Output the [X, Y] coordinate of the center of the cell containing the given text.  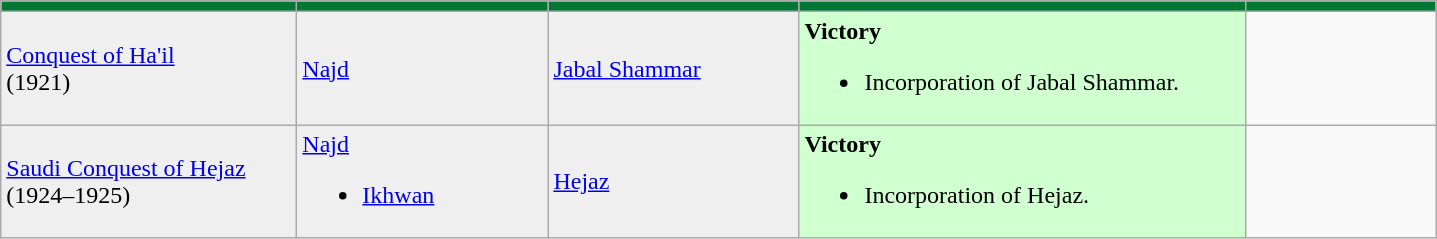
Jabal Shammar [674, 68]
Najd [422, 68]
Conquest of Ha'il(1921) [149, 68]
Najd Ikhwan [422, 182]
VictoryIncorporation of Hejaz. [1022, 182]
Saudi Conquest of Hejaz(1924–1925) [149, 182]
Hejaz [674, 182]
VictoryIncorporation of Jabal Shammar. [1022, 68]
